Return (X, Y) of the center of cell containing provided text 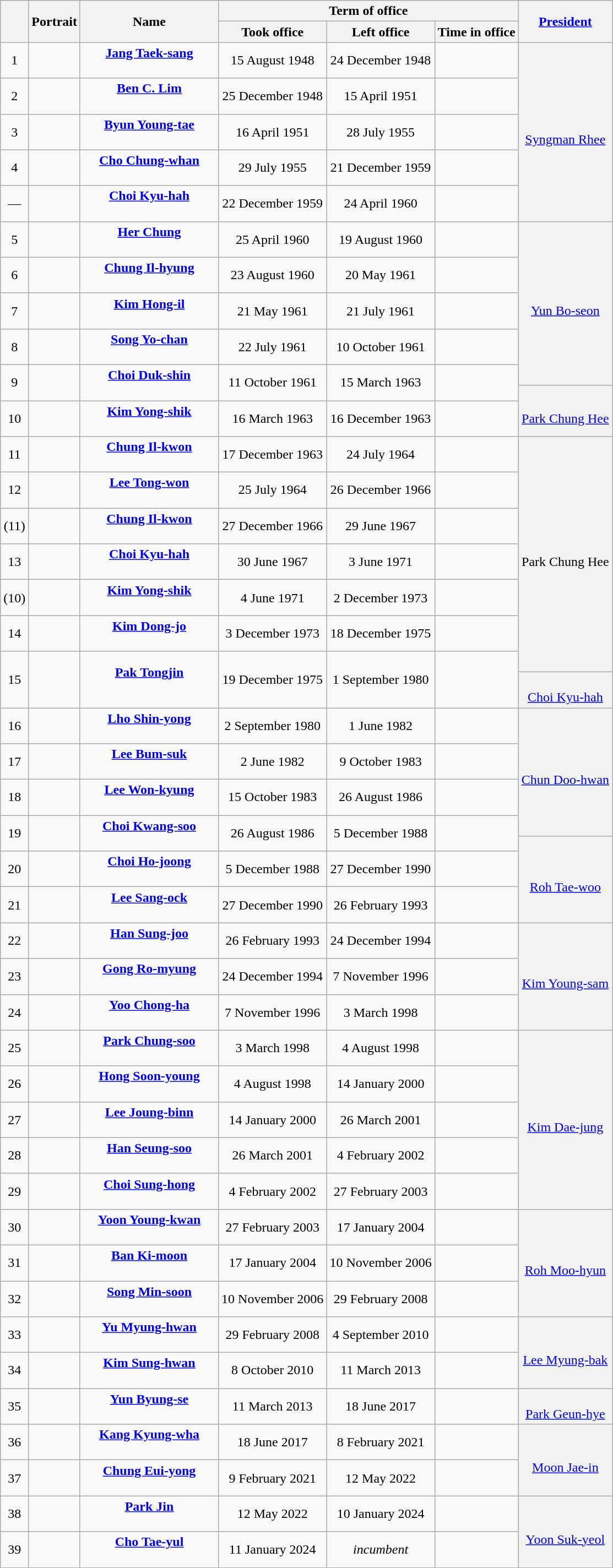
Choi Duk-shin (149, 382)
33 (14, 1335)
Yun Byung-se (149, 1406)
Lee Won-kyung (149, 797)
Lee Tong-won (149, 490)
28 (14, 1155)
22 July 1961 (273, 347)
Gong Ro-myung (149, 977)
8 (14, 347)
Han Sung-joo (149, 940)
18 December 1975 (381, 633)
23 (14, 977)
23 August 1960 (273, 275)
37 (14, 1478)
4 (14, 167)
Kang Kyung-wha (149, 1442)
22 December 1959 (273, 204)
16 April 1951 (273, 132)
Syngman Rhee (565, 132)
2 December 1973 (381, 598)
24 April 1960 (381, 204)
Cho Chung-whan (149, 167)
Yu Myung-hwan (149, 1335)
15 October 1983 (273, 797)
38 (14, 1514)
20 (14, 869)
Name (149, 21)
26 (14, 1084)
19 (14, 834)
Kim Dae-jung (565, 1120)
18 (14, 797)
incumbent (381, 1549)
Chun Doo-hwan (565, 772)
4 September 2010 (381, 1335)
Yoo Chong-ha (149, 1012)
27 December 1966 (273, 526)
3 December 1973 (273, 633)
13 (14, 562)
9 February 2021 (273, 1478)
32 (14, 1298)
Lee Joung-binn (149, 1120)
39 (14, 1549)
36 (14, 1442)
9 October 1983 (381, 762)
24 December 1948 (381, 61)
14 (14, 633)
15 April 1951 (381, 96)
Park Chung-soo (149, 1048)
10 January 2024 (381, 1514)
Term of office (369, 11)
Han Seung-soo (149, 1155)
28 July 1955 (381, 132)
19 December 1975 (273, 679)
2 September 1980 (273, 726)
Pak Tongjin (149, 679)
1 June 1982 (381, 726)
26 December 1966 (381, 490)
Jang Taek-sang (149, 61)
Park Geun-hye (565, 1406)
Kim Dong-jo (149, 633)
Song Yo-chan (149, 347)
31 (14, 1263)
20 May 1961 (381, 275)
Byun Young-tae (149, 132)
Roh Tae-woo (565, 879)
21 May 1961 (273, 311)
2 (14, 96)
29 June 1967 (381, 526)
16 (14, 726)
Cho Tae-yul (149, 1549)
15 (14, 679)
17 (14, 762)
11 October 1961 (273, 382)
Choi Kwang-soo (149, 834)
7 (14, 311)
Roh Moo-hyun (565, 1263)
21 July 1961 (381, 311)
Yoon Suk-yeol (565, 1532)
8 February 2021 (381, 1442)
34 (14, 1371)
29 July 1955 (273, 167)
25 July 1964 (273, 490)
Lee Bum-suk (149, 762)
Kim Sung-hwan (149, 1371)
21 (14, 905)
21 December 1959 (381, 167)
Ben C. Lim (149, 96)
17 December 1963 (273, 455)
5 (14, 239)
30 (14, 1227)
(11) (14, 526)
Kim Hong-il (149, 311)
Ban Ki-moon (149, 1263)
3 June 1971 (381, 562)
(10) (14, 598)
Took office (273, 32)
25 December 1948 (273, 96)
11 January 2024 (273, 1549)
15 March 1963 (381, 382)
Left office (381, 32)
3 (14, 132)
Moon Jae-in (565, 1460)
12 (14, 490)
11 (14, 455)
16 March 1963 (273, 418)
Time in office (476, 32)
22 (14, 940)
2 June 1982 (273, 762)
1 September 1980 (381, 679)
4 June 1971 (273, 598)
Her Chung (149, 239)
35 (14, 1406)
Lho Shin-yong (149, 726)
27 (14, 1120)
10 (14, 418)
Kim Young-sam (565, 977)
Lee Myung-bak (565, 1353)
8 October 2010 (273, 1371)
President (565, 21)
15 August 1948 (273, 61)
30 June 1967 (273, 562)
Park Jin (149, 1514)
Lee Sang-ock (149, 905)
19 August 1960 (381, 239)
9 (14, 382)
Chung Il-hyung (149, 275)
16 December 1963 (381, 418)
Yoon Young-kwan (149, 1227)
6 (14, 275)
29 (14, 1191)
Chung Eui-yong (149, 1478)
1 (14, 61)
Choi Ho-joong (149, 869)
— (14, 204)
Song Min-soon (149, 1298)
24 July 1964 (381, 455)
25 (14, 1048)
25 April 1960 (273, 239)
Hong Soon-young (149, 1084)
10 October 1961 (381, 347)
Choi Sung-hong (149, 1191)
Yun Bo-seon (565, 303)
24 (14, 1012)
Portrait (55, 21)
